Return [X, Y] of the center of cell containing provided text 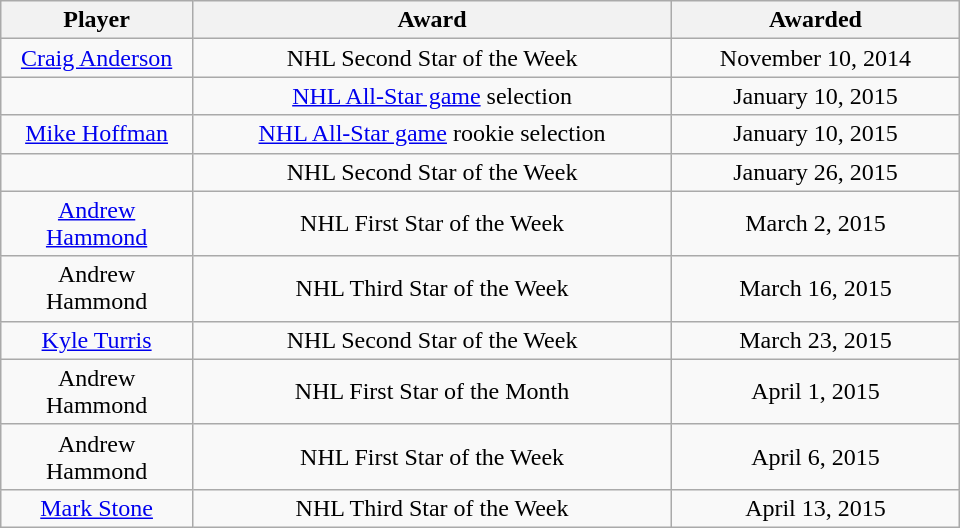
April 13, 2015 [816, 508]
April 1, 2015 [816, 392]
March 23, 2015 [816, 340]
Player [97, 20]
March 2, 2015 [816, 224]
NHL All-Star game rookie selection [432, 134]
NHL First Star of the Month [432, 392]
NHL All-Star game selection [432, 96]
Kyle Turris [97, 340]
Award [432, 20]
Mike Hoffman [97, 134]
March 16, 2015 [816, 288]
Awarded [816, 20]
April 6, 2015 [816, 456]
January 26, 2015 [816, 172]
November 10, 2014 [816, 58]
Mark Stone [97, 508]
Craig Anderson [97, 58]
